Search for the cell housing the specified text and yield its [x, y] center coordinate. 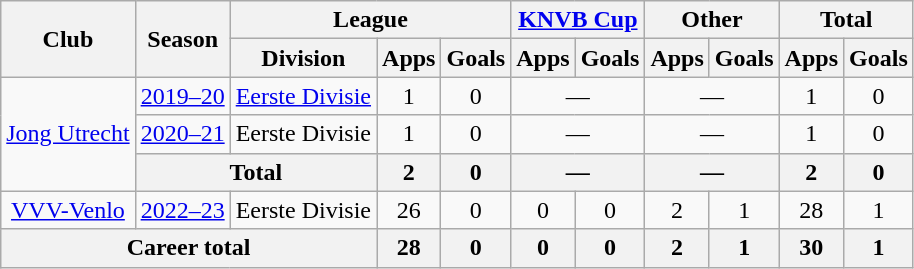
Division [303, 58]
League [370, 20]
2020–21 [182, 134]
2019–20 [182, 96]
Jong Utrecht [68, 134]
VVV-Venlo [68, 210]
KNVB Cup [578, 20]
Club [68, 39]
26 [409, 210]
Other [712, 20]
Career total [189, 248]
2022–23 [182, 210]
30 [811, 248]
Season [182, 39]
